Scan for the cell matching the given text and deliver its (X, Y) coordinate at center. 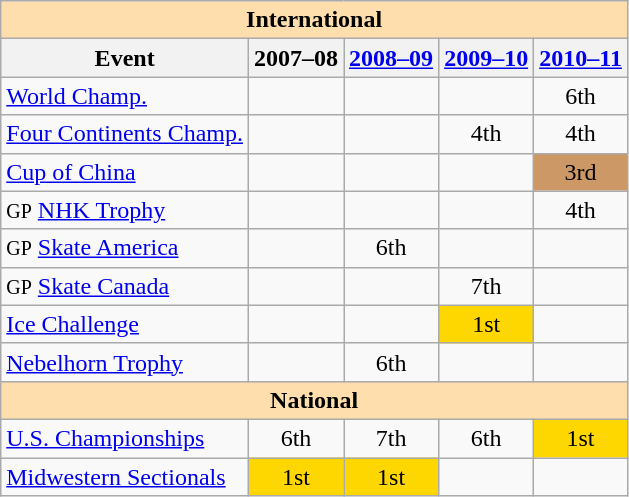
3rd (581, 172)
Midwestern Sectionals (125, 477)
GP NHK Trophy (125, 210)
2009–10 (486, 58)
International (314, 20)
Ice Challenge (125, 324)
Four Continents Champ. (125, 134)
2010–11 (581, 58)
GP Skate Canada (125, 286)
2007–08 (296, 58)
Nebelhorn Trophy (125, 362)
GP Skate America (125, 248)
World Champ. (125, 96)
Cup of China (125, 172)
Event (125, 58)
2008–09 (392, 58)
U.S. Championships (125, 438)
National (314, 400)
